Detect which cell encompasses the target text, then output its [X, Y] center coordinate. 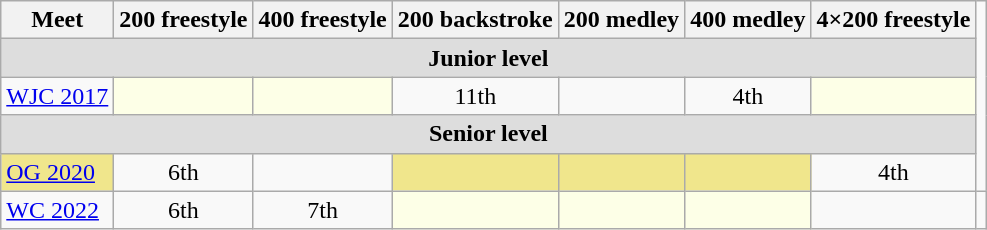
WC 2022 [58, 210]
OG 2020 [58, 172]
Senior level [488, 134]
200 medley [621, 20]
Junior level [488, 58]
4×200 freestyle [894, 20]
400 medley [748, 20]
7th [322, 210]
WJC 2017 [58, 96]
11th [475, 96]
200 backstroke [475, 20]
200 freestyle [184, 20]
Meet [58, 20]
400 freestyle [322, 20]
